Find where the given text appears and provide that cell's center as (X, Y) coordinate. 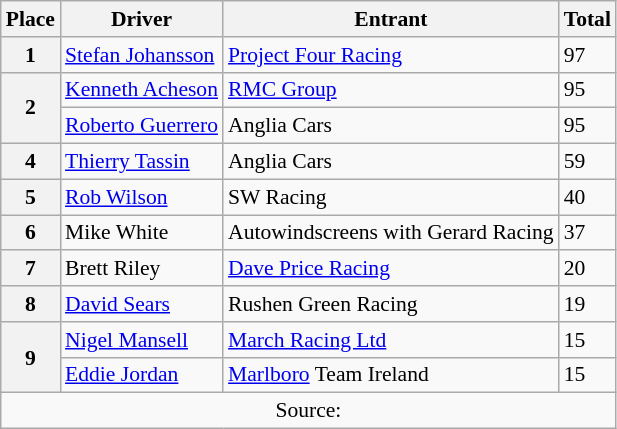
19 (588, 304)
Kenneth Acheson (142, 90)
40 (588, 197)
March Racing Ltd (391, 340)
2 (30, 108)
Autowindscreens with Gerard Racing (391, 233)
9 (30, 358)
Thierry Tassin (142, 162)
Project Four Racing (391, 55)
4 (30, 162)
Mike White (142, 233)
Total (588, 19)
RMC Group (391, 90)
59 (588, 162)
Driver (142, 19)
Source: (308, 411)
Brett Riley (142, 269)
1 (30, 55)
Roberto Guerrero (142, 126)
8 (30, 304)
37 (588, 233)
97 (588, 55)
Rushen Green Racing (391, 304)
Nigel Mansell (142, 340)
Marlboro Team Ireland (391, 375)
SW Racing (391, 197)
7 (30, 269)
20 (588, 269)
5 (30, 197)
6 (30, 233)
Rob Wilson (142, 197)
Place (30, 19)
Eddie Jordan (142, 375)
Dave Price Racing (391, 269)
Entrant (391, 19)
David Sears (142, 304)
Stefan Johansson (142, 55)
